Detect which cell encompasses the target text, then output its (X, Y) center coordinate. 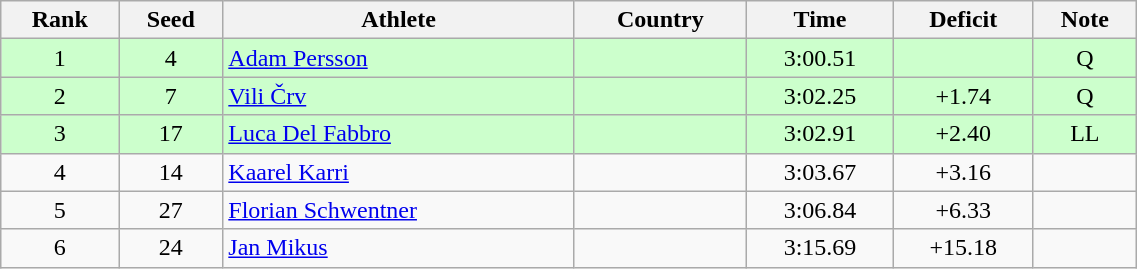
6 (60, 248)
7 (171, 96)
2 (60, 96)
Country (660, 20)
+15.18 (964, 248)
3:06.84 (820, 210)
+1.74 (964, 96)
24 (171, 248)
27 (171, 210)
Time (820, 20)
Kaarel Karri (398, 172)
3:15.69 (820, 248)
Rank (60, 20)
Luca Del Fabbro (398, 134)
1 (60, 58)
3:03.67 (820, 172)
3:02.25 (820, 96)
3:00.51 (820, 58)
Florian Schwentner (398, 210)
LL (1085, 134)
Vili Črv (398, 96)
+6.33 (964, 210)
Note (1085, 20)
17 (171, 134)
+3.16 (964, 172)
14 (171, 172)
Jan Mikus (398, 248)
Seed (171, 20)
5 (60, 210)
+2.40 (964, 134)
3:02.91 (820, 134)
3 (60, 134)
Adam Persson (398, 58)
Deficit (964, 20)
Athlete (398, 20)
